Identify which cell holds the provided text, then report its [x, y] central coordinate. 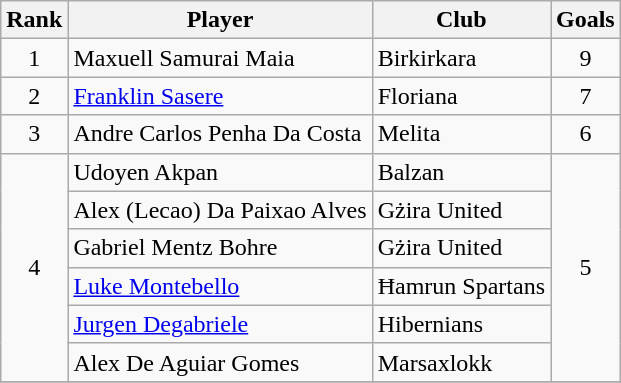
4 [34, 267]
Hibernians [461, 324]
3 [34, 134]
Floriana [461, 96]
Alex De Aguiar Gomes [220, 362]
Marsaxlokk [461, 362]
Jurgen Degabriele [220, 324]
Rank [34, 20]
5 [585, 267]
1 [34, 58]
Andre Carlos Penha Da Costa [220, 134]
Alex (Lecao) Da Paixao Alves [220, 210]
Udoyen Akpan [220, 172]
Club [461, 20]
Ħamrun Spartans [461, 286]
Melita [461, 134]
Franklin Sasere [220, 96]
Luke Montebello [220, 286]
2 [34, 96]
Maxuell Samurai Maia [220, 58]
Gabriel Mentz Bohre [220, 248]
Goals [585, 20]
Balzan [461, 172]
6 [585, 134]
Birkirkara [461, 58]
Player [220, 20]
7 [585, 96]
9 [585, 58]
